Extract the [x, y] coordinate from the center of the cell holding the provided text.  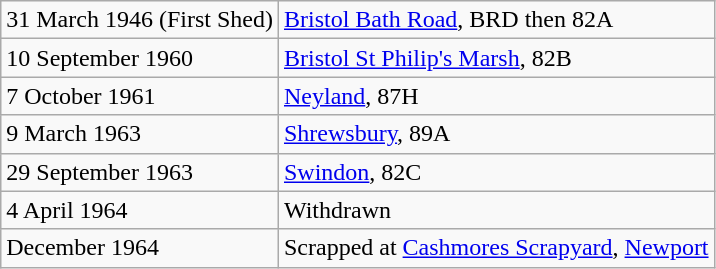
Bristol St Philip's Marsh, 82B [496, 58]
Withdrawn [496, 210]
Scrapped at Cashmores Scrapyard, Newport [496, 248]
December 1964 [140, 248]
Neyland, 87H [496, 96]
7 October 1961 [140, 96]
Swindon, 82C [496, 172]
Shrewsbury, 89A [496, 134]
Bristol Bath Road, BRD then 82A [496, 20]
9 March 1963 [140, 134]
10 September 1960 [140, 58]
29 September 1963 [140, 172]
31 March 1946 (First Shed) [140, 20]
4 April 1964 [140, 210]
